For the text-containing cell, return its midpoint in [x, y] coordinate format. 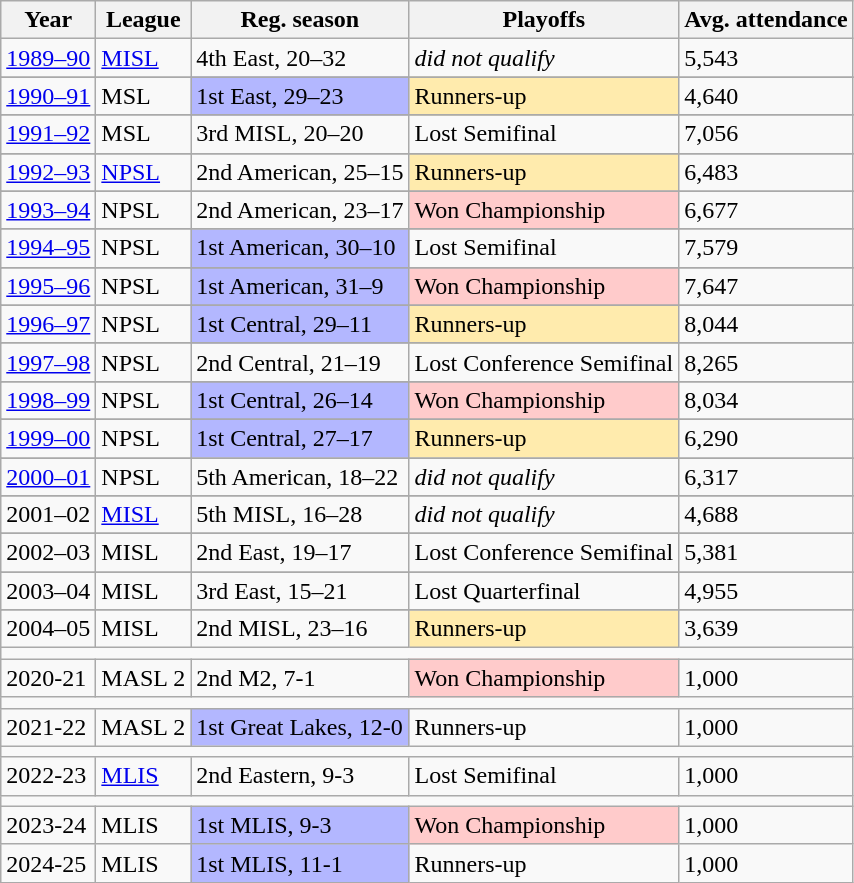
7,579 [766, 248]
Avg. attendance [766, 20]
1st Central, 26–14 [300, 400]
1995–96 [48, 286]
5,381 [766, 553]
2004–05 [48, 629]
2nd MISL, 23–16 [300, 629]
2nd Eastern, 9-3 [300, 776]
2003–04 [48, 591]
1992–93 [48, 172]
8,044 [766, 324]
Playoffs [544, 20]
2000–01 [48, 477]
2nd American, 23–17 [300, 210]
8,034 [766, 400]
6,290 [766, 438]
7,056 [766, 134]
3rd MISL, 20–20 [300, 134]
1st MLIS, 11-1 [300, 863]
2002–03 [48, 553]
League [144, 20]
6,483 [766, 172]
1st MLIS, 9-3 [300, 825]
6,677 [766, 210]
1st East, 29–23 [300, 96]
2021-22 [48, 727]
4,955 [766, 591]
2024-25 [48, 863]
6,317 [766, 477]
1989–90 [48, 58]
1991–92 [48, 134]
2nd M2, 7-1 [300, 678]
1997–98 [48, 362]
1st Great Lakes, 12-0 [300, 727]
1990–91 [48, 96]
Reg. season [300, 20]
2023-24 [48, 825]
2001–02 [48, 515]
2020-21 [48, 678]
1993–94 [48, 210]
8,265 [766, 362]
2nd American, 25–15 [300, 172]
4th East, 20–32 [300, 58]
1998–99 [48, 400]
5,543 [766, 58]
3rd East, 15–21 [300, 591]
Year [48, 20]
1st American, 30–10 [300, 248]
4,688 [766, 515]
1st Central, 29–11 [300, 324]
2nd Central, 21–19 [300, 362]
1st Central, 27–17 [300, 438]
2nd East, 19–17 [300, 553]
5th American, 18–22 [300, 477]
Lost Quarterfinal [544, 591]
1996–97 [48, 324]
2022-23 [48, 776]
7,647 [766, 286]
1999–00 [48, 438]
3,639 [766, 629]
1994–95 [48, 248]
4,640 [766, 96]
5th MISL, 16–28 [300, 515]
1st American, 31–9 [300, 286]
